For the text-containing cell, return its midpoint in (x, y) coordinate format. 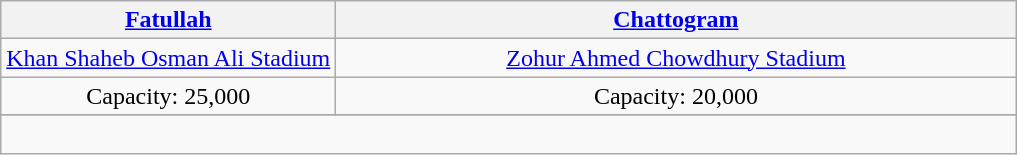
Capacity: 20,000 (676, 96)
Fatullah (168, 20)
Capacity: 25,000 (168, 96)
Chattogram (676, 20)
Khan Shaheb Osman Ali Stadium (168, 58)
Zohur Ahmed Chowdhury Stadium (676, 58)
